From the cell containing the given text, extract its center point as [x, y] coordinate. 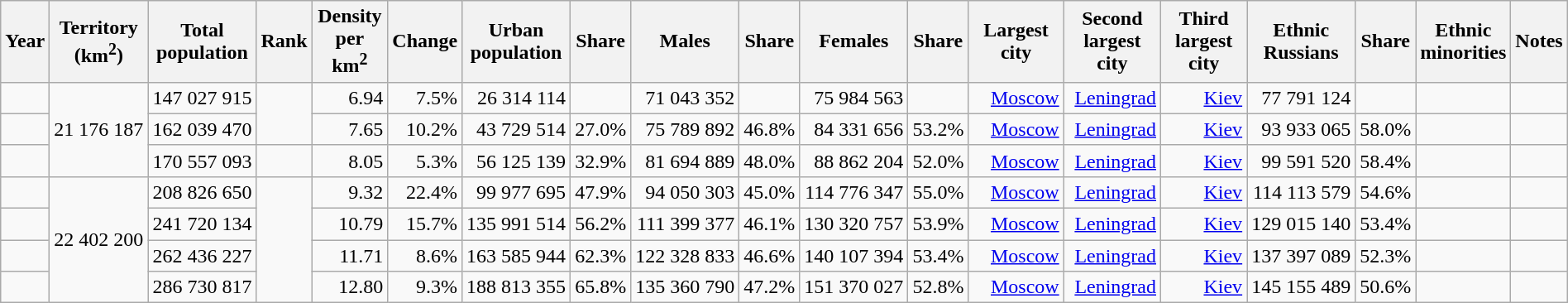
111 399 377 [685, 224]
7.5% [425, 98]
75 984 563 [853, 98]
208 826 650 [202, 192]
EthnicRussians [1302, 41]
56 125 139 [516, 161]
45.0% [769, 192]
52.8% [938, 287]
48.0% [769, 161]
10.2% [425, 129]
55.0% [938, 192]
47.2% [769, 287]
9.32 [350, 192]
46.8% [769, 129]
Secondlargest city [1111, 41]
93 933 065 [1302, 129]
129 015 140 [1302, 224]
65.8% [600, 287]
Females [853, 41]
10.79 [350, 224]
46.1% [769, 224]
162 039 470 [202, 129]
53.2% [938, 129]
81 694 889 [685, 161]
286 730 817 [202, 287]
147 027 915 [202, 98]
8.6% [425, 256]
58.0% [1386, 129]
26 314 114 [516, 98]
145 155 489 [1302, 287]
9.3% [425, 287]
52.0% [938, 161]
Ethnicminorities [1464, 41]
75 789 892 [685, 129]
22 402 200 [99, 239]
135 360 790 [685, 287]
84 331 656 [853, 129]
43 729 514 [516, 129]
47.9% [600, 192]
Urbanpopulation [516, 41]
71 043 352 [685, 98]
140 107 394 [853, 256]
12.80 [350, 287]
77 791 124 [1302, 98]
46.6% [769, 256]
137 397 089 [1302, 256]
56.2% [600, 224]
11.71 [350, 256]
Territory(km2) [99, 41]
122 328 833 [685, 256]
Thirdlargest city [1204, 41]
262 436 227 [202, 256]
99 591 520 [1302, 161]
Change [425, 41]
114 113 579 [1302, 192]
135 991 514 [516, 224]
27.0% [600, 129]
Year [25, 41]
54.6% [1386, 192]
94 050 303 [685, 192]
Rank [284, 41]
32.9% [600, 161]
8.05 [350, 161]
130 320 757 [853, 224]
15.7% [425, 224]
241 720 134 [202, 224]
50.6% [1386, 287]
188 813 355 [516, 287]
Males [685, 41]
6.94 [350, 98]
7.65 [350, 129]
88 862 204 [853, 161]
53.9% [938, 224]
62.3% [600, 256]
Densityper km2 [350, 41]
170 557 093 [202, 161]
5.3% [425, 161]
21 176 187 [99, 129]
Largest city [1016, 41]
163 585 944 [516, 256]
114 776 347 [853, 192]
58.4% [1386, 161]
99 977 695 [516, 192]
Totalpopulation [202, 41]
Notes [1539, 41]
151 370 027 [853, 287]
22.4% [425, 192]
52.3% [1386, 256]
